Pinpoint the cell where the given text exists, returning its [x, y] midpoint coordinate. 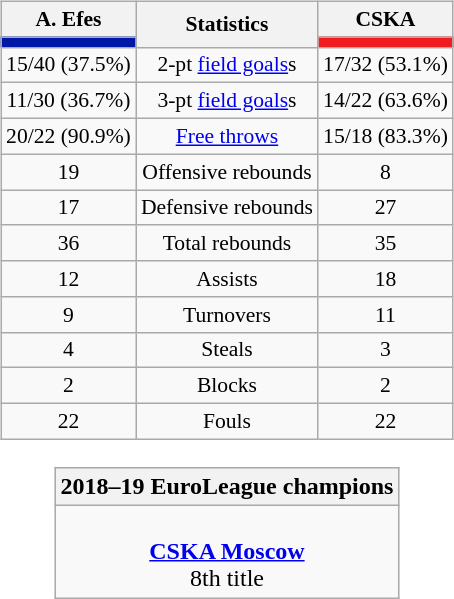
36 [68, 243]
9 [68, 314]
Free throws [227, 136]
15/40 (37.5%) [68, 65]
Statistics [227, 24]
3 [386, 350]
18 [386, 279]
Steals [227, 350]
17/32 (53.1%) [386, 65]
12 [68, 279]
2-pt field goalss [227, 65]
4 [68, 350]
35 [386, 243]
Total rebounds [227, 243]
CSKA Moscow8th title [227, 551]
Offensive rebounds [227, 172]
A. Efes [68, 19]
Fouls [227, 421]
Defensive rebounds [227, 208]
Turnovers [227, 314]
20/22 (90.9%) [68, 136]
17 [68, 208]
Assists [227, 279]
15/18 (83.3%) [386, 136]
3-pt field goalss [227, 101]
2018–19 EuroLeague champions [227, 486]
Blocks [227, 386]
11/30 (36.7%) [68, 101]
8 [386, 172]
CSKA [386, 19]
27 [386, 208]
14/22 (63.6%) [386, 101]
19 [68, 172]
11 [386, 314]
